Return (X, Y) of the center of cell containing provided text 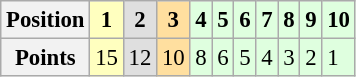
15 (106, 58)
Position (46, 20)
9 (311, 20)
12 (140, 58)
Points (46, 58)
7 (267, 20)
